Determine the (X, Y) coordinate at the center of the cell enclosing the given text.  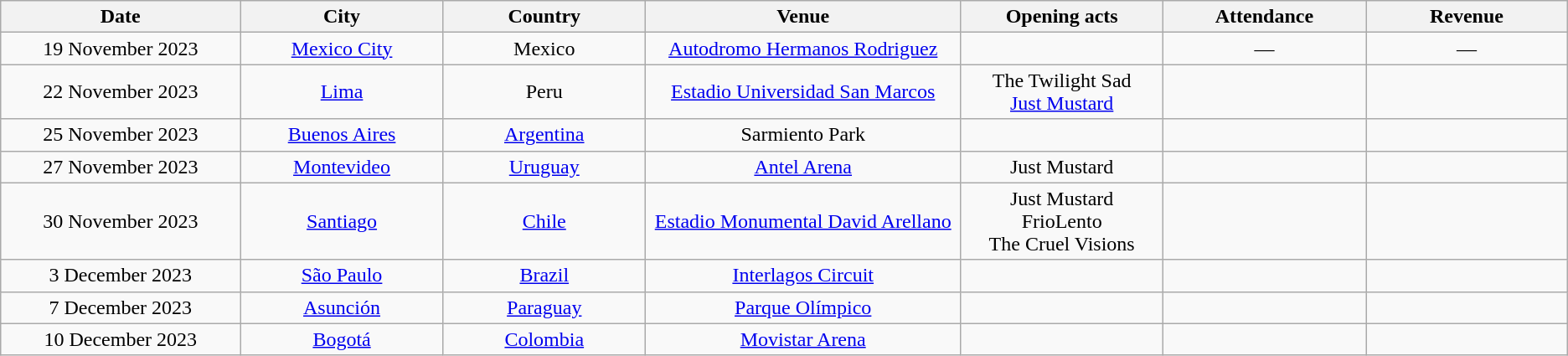
Colombia (544, 339)
Montevideo (342, 167)
Chile (544, 221)
Mexico (544, 49)
22 November 2023 (121, 92)
Lima (342, 92)
Opening acts (1062, 17)
Uruguay (544, 167)
Paraguay (544, 307)
Just Mustard FrioLento The Cruel Visions (1062, 221)
City (342, 17)
Date (121, 17)
Argentina (544, 135)
30 November 2023 (121, 221)
Buenos Aires (342, 135)
Estadio Universidad San Marcos (802, 92)
Sarmiento Park (802, 135)
10 December 2023 (121, 339)
Just Mustard (1062, 167)
Brazil (544, 276)
19 November 2023 (121, 49)
Autodromo Hermanos Rodriguez (802, 49)
27 November 2023 (121, 167)
7 December 2023 (121, 307)
Parque Olímpico (802, 307)
25 November 2023 (121, 135)
Interlagos Circuit (802, 276)
Estadio Monumental David Arellano (802, 221)
Attendance (1265, 17)
The Twilight Sad Just Mustard (1062, 92)
Revenue (1467, 17)
3 December 2023 (121, 276)
Venue (802, 17)
Country (544, 17)
Bogotá (342, 339)
Antel Arena (802, 167)
Movistar Arena (802, 339)
Santiago (342, 221)
Mexico City (342, 49)
Asunción (342, 307)
São Paulo (342, 276)
Peru (544, 92)
